Capture the cell that displays the provided text and extract its (x, y) central coordinate. 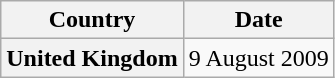
United Kingdom (92, 58)
Country (92, 20)
9 August 2009 (258, 58)
Date (258, 20)
